From the cell containing the given text, extract its center point as (X, Y) coordinate. 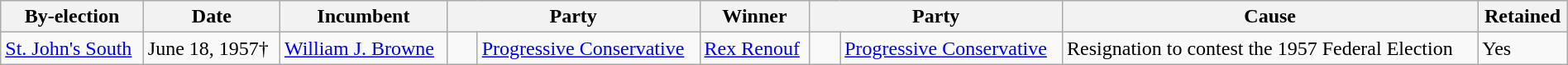
St. John's South (73, 48)
Resignation to contest the 1957 Federal Election (1270, 48)
Winner (754, 17)
By-election (73, 17)
Retained (1523, 17)
Yes (1523, 48)
Date (212, 17)
Rex Renouf (754, 48)
William J. Browne (363, 48)
June 18, 1957† (212, 48)
Incumbent (363, 17)
Cause (1270, 17)
